Detect which cell encompasses the target text, then output its (X, Y) center coordinate. 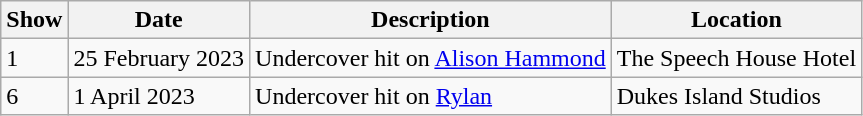
25 February 2023 (159, 58)
Dukes Island Studios (736, 96)
Undercover hit on Alison Hammond (431, 58)
Description (431, 20)
Location (736, 20)
Date (159, 20)
The Speech House Hotel (736, 58)
Undercover hit on Rylan (431, 96)
1 (34, 58)
1 April 2023 (159, 96)
6 (34, 96)
Show (34, 20)
